Detect which cell encompasses the target text, then output its [X, Y] center coordinate. 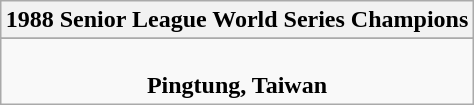
Pingtung, Taiwan [237, 72]
1988 Senior League World Series Champions [237, 20]
